Extract the [x, y] coordinate from the center of the cell holding the provided text.  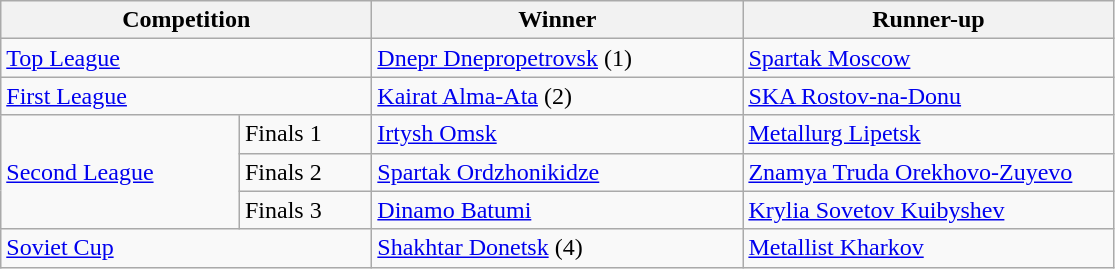
Top League [186, 58]
Kairat Alma-Ata (2) [558, 96]
Winner [558, 20]
Metallist Kharkov [928, 248]
Finals 3 [305, 210]
SKA Rostov-na-Donu [928, 96]
First League [186, 96]
Shakhtar Donetsk (4) [558, 248]
Spartak Ordzhonikidze [558, 172]
Dnepr Dnepropetrovsk (1) [558, 58]
Second League [120, 172]
Dinamo Batumi [558, 210]
Runner-up [928, 20]
Soviet Cup [186, 248]
Metallurg Lipetsk [928, 134]
Finals 1 [305, 134]
Krylia Sovetov Kuibyshev [928, 210]
Irtysh Omsk [558, 134]
Finals 2 [305, 172]
Competition [186, 20]
Spartak Moscow [928, 58]
Znamya Truda Orekhovo-Zuyevo [928, 172]
